Return (x, y) of the center of cell containing provided text 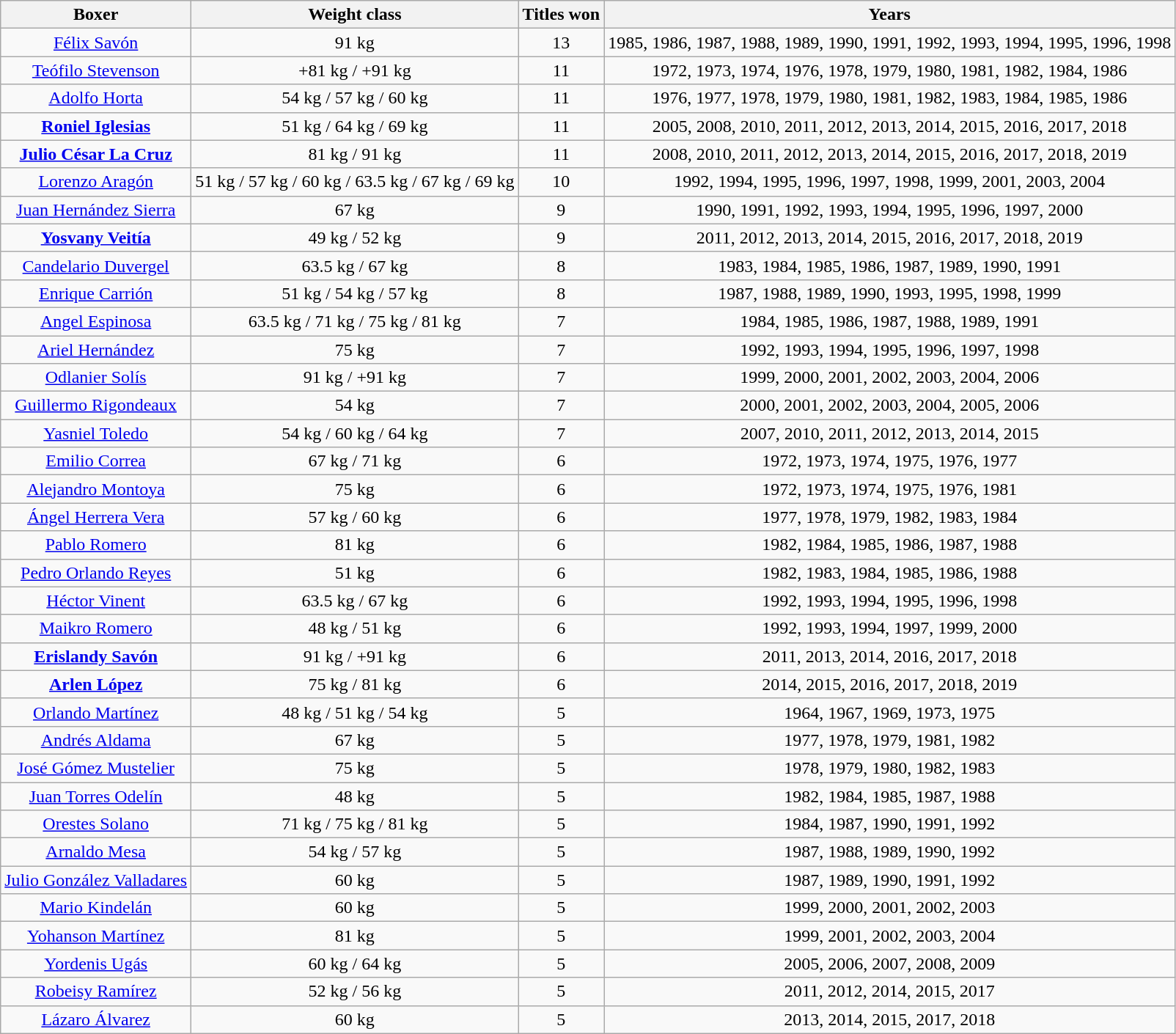
1976, 1977, 1978, 1979, 1980, 1981, 1982, 1983, 1984, 1985, 1986 (890, 98)
1985, 1986, 1987, 1988, 1989, 1990, 1991, 1992, 1993, 1994, 1995, 1996, 1998 (890, 43)
Yordenis Ugás (96, 964)
1992, 1994, 1995, 1996, 1997, 1998, 1999, 2001, 2003, 2004 (890, 182)
13 (562, 43)
1999, 2001, 2002, 2003, 2004 (890, 936)
1987, 1989, 1990, 1991, 1992 (890, 880)
1972, 1973, 1974, 1975, 1976, 1977 (890, 461)
Yosvany Veitía (96, 238)
Juan Torres Odelín (96, 796)
2011, 2013, 2014, 2016, 2017, 2018 (890, 656)
48 kg / 51 kg / 54 kg (355, 712)
2005, 2006, 2007, 2008, 2009 (890, 964)
Guillermo Rigondeaux (96, 406)
54 kg / 57 kg / 60 kg (355, 98)
Orlando Martínez (96, 712)
Julio César La Cruz (96, 154)
Ángel Herrera Vera (96, 517)
1984, 1985, 1986, 1987, 1988, 1989, 1991 (890, 321)
2011, 2012, 2014, 2015, 2017 (890, 991)
1999, 2000, 2001, 2002, 2003, 2004, 2006 (890, 378)
Pedro Orlando Reyes (96, 573)
51 kg / 57 kg / 60 kg / 63.5 kg / 67 kg / 69 kg (355, 182)
2011, 2012, 2013, 2014, 2015, 2016, 2017, 2018, 2019 (890, 238)
Juan Hernández Sierra (96, 210)
1987, 1988, 1989, 1990, 1993, 1995, 1998, 1999 (890, 293)
Weight class (355, 15)
Lázaro Álvarez (96, 1019)
+81 kg / +91 kg (355, 70)
1983, 1984, 1985, 1986, 1987, 1989, 1990, 1991 (890, 265)
Julio González Valladares (96, 880)
1984, 1987, 1990, 1991, 1992 (890, 824)
2005, 2008, 2010, 2011, 2012, 2013, 2014, 2015, 2016, 2017, 2018 (890, 126)
Mario Kindelán (96, 908)
1982, 1983, 1984, 1985, 1986, 1988 (890, 573)
Héctor Vinent (96, 601)
54 kg (355, 406)
81 kg / 91 kg (355, 154)
Titles won (562, 15)
Roniel Iglesias (96, 126)
48 kg / 51 kg (355, 628)
91 kg (355, 43)
José Gómez Mustelier (96, 768)
67 kg / 71 kg (355, 461)
51 kg / 64 kg / 69 kg (355, 126)
Pablo Romero (96, 545)
Lorenzo Aragón (96, 182)
57 kg / 60 kg (355, 517)
1977, 1978, 1979, 1982, 1983, 1984 (890, 517)
Arlen López (96, 684)
Angel Espinosa (96, 321)
Teófilo Stevenson (96, 70)
54 kg / 57 kg (355, 852)
1978, 1979, 1980, 1982, 1983 (890, 768)
1987, 1988, 1989, 1990, 1992 (890, 852)
75 kg / 81 kg (355, 684)
Odlanier Solís (96, 378)
Alejandro Montoya (96, 489)
10 (562, 182)
Arnaldo Mesa (96, 852)
Emilio Correa (96, 461)
1990, 1991, 1992, 1993, 1994, 1995, 1996, 1997, 2000 (890, 210)
1999, 2000, 2001, 2002, 2003 (890, 908)
51 kg / 54 kg / 57 kg (355, 293)
Enrique Carrión (96, 293)
Adolfo Horta (96, 98)
71 kg / 75 kg / 81 kg (355, 824)
2000, 2001, 2002, 2003, 2004, 2005, 2006 (890, 406)
Yohanson Martínez (96, 936)
54 kg / 60 kg / 64 kg (355, 433)
63.5 kg / 71 kg / 75 kg / 81 kg (355, 321)
2013, 2014, 2015, 2017, 2018 (890, 1019)
2008, 2010, 2011, 2012, 2013, 2014, 2015, 2016, 2017, 2018, 2019 (890, 154)
Candelario Duvergel (96, 265)
Ariel Hernández (96, 350)
1972, 1973, 1974, 1976, 1978, 1979, 1980, 1981, 1982, 1984, 1986 (890, 70)
Boxer (96, 15)
Erislandy Savón (96, 656)
Years (890, 15)
48 kg (355, 796)
60 kg / 64 kg (355, 964)
Orestes Solano (96, 824)
52 kg / 56 kg (355, 991)
Félix Savón (96, 43)
1992, 1993, 1994, 1995, 1996, 1998 (890, 601)
49 kg / 52 kg (355, 238)
1977, 1978, 1979, 1981, 1982 (890, 740)
Yasniel Toledo (96, 433)
1992, 1993, 1994, 1997, 1999, 2000 (890, 628)
51 kg (355, 573)
1982, 1984, 1985, 1986, 1987, 1988 (890, 545)
Robeisy Ramírez (96, 991)
2014, 2015, 2016, 2017, 2018, 2019 (890, 684)
Andrés Aldama (96, 740)
2007, 2010, 2011, 2012, 2013, 2014, 2015 (890, 433)
1992, 1993, 1994, 1995, 1996, 1997, 1998 (890, 350)
1972, 1973, 1974, 1975, 1976, 1981 (890, 489)
1982, 1984, 1985, 1987, 1988 (890, 796)
Maikro Romero (96, 628)
1964, 1967, 1969, 1973, 1975 (890, 712)
